Locate the cell with the specified text and output its (x, y) center coordinate. 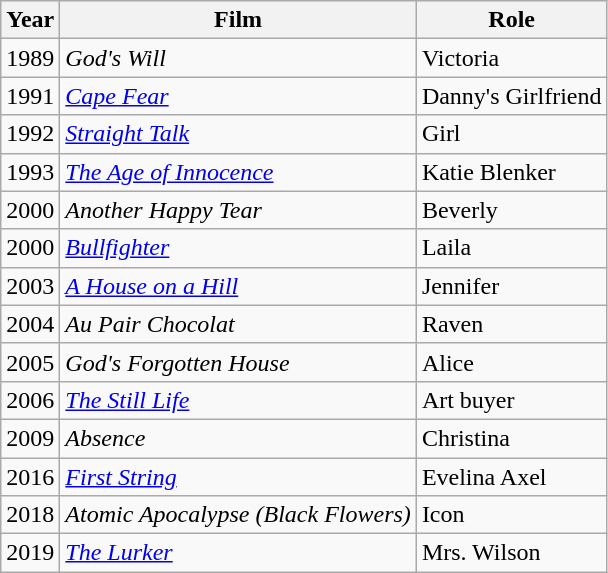
A House on a Hill (238, 286)
Christina (512, 438)
2018 (30, 515)
Beverly (512, 210)
1992 (30, 134)
Year (30, 20)
Film (238, 20)
Absence (238, 438)
Bullfighter (238, 248)
2005 (30, 362)
Atomic Apocalypse (Black Flowers) (238, 515)
Icon (512, 515)
First String (238, 477)
Victoria (512, 58)
God's Forgotten House (238, 362)
2004 (30, 324)
The Still Life (238, 400)
The Age of Innocence (238, 172)
2019 (30, 553)
Cape Fear (238, 96)
Danny's Girlfriend (512, 96)
God's Will (238, 58)
The Lurker (238, 553)
1993 (30, 172)
Evelina Axel (512, 477)
Art buyer (512, 400)
Jennifer (512, 286)
Straight Talk (238, 134)
2016 (30, 477)
Raven (512, 324)
Another Happy Tear (238, 210)
Katie Blenker (512, 172)
Alice (512, 362)
1989 (30, 58)
Girl (512, 134)
2009 (30, 438)
Laila (512, 248)
Role (512, 20)
Au Pair Chocolat (238, 324)
2006 (30, 400)
1991 (30, 96)
2003 (30, 286)
Mrs. Wilson (512, 553)
